Scan for the cell matching the given text and deliver its (X, Y) coordinate at center. 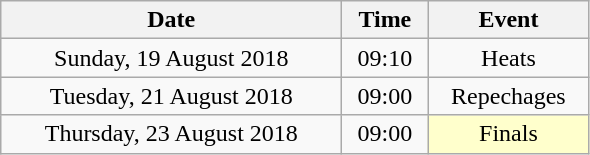
Finals (508, 134)
Tuesday, 21 August 2018 (172, 96)
Heats (508, 58)
Repechages (508, 96)
09:10 (385, 58)
Date (172, 20)
Sunday, 19 August 2018 (172, 58)
Time (385, 20)
Event (508, 20)
Thursday, 23 August 2018 (172, 134)
